Capture the cell that displays the provided text and extract its (X, Y) central coordinate. 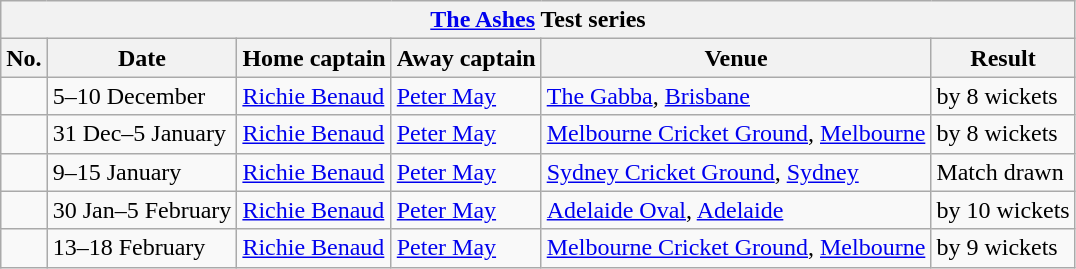
9–15 January (142, 172)
31 Dec–5 January (142, 134)
No. (24, 58)
30 Jan–5 February (142, 210)
Sydney Cricket Ground, Sydney (736, 172)
Match drawn (1003, 172)
5–10 December (142, 96)
by 9 wickets (1003, 248)
Home captain (314, 58)
Away captain (466, 58)
The Ashes Test series (538, 20)
Venue (736, 58)
Adelaide Oval, Adelaide (736, 210)
by 10 wickets (1003, 210)
13–18 February (142, 248)
Date (142, 58)
Result (1003, 58)
The Gabba, Brisbane (736, 96)
